Output the (x, y) coordinate of the center of the cell containing the given text.  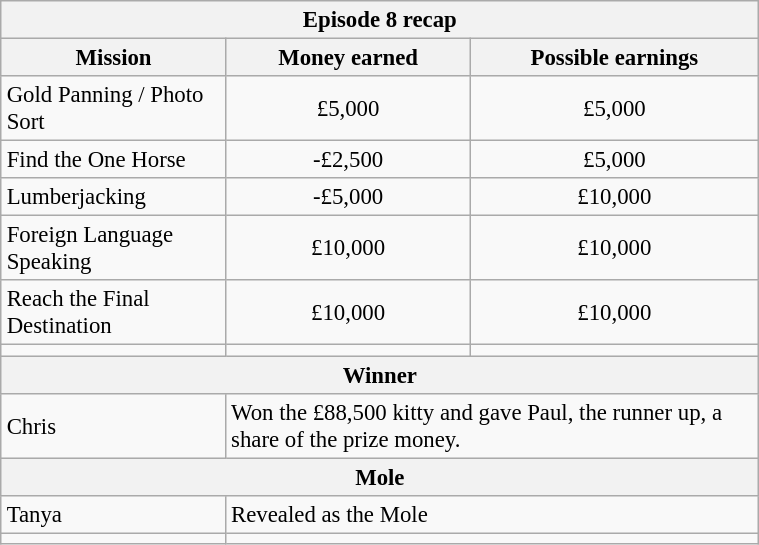
Possible earnings (614, 57)
Revealed as the Mole (492, 514)
Tanya (113, 514)
Winner (380, 375)
Foreign Language Speaking (113, 248)
Reach the Final Destination (113, 312)
-£5,000 (348, 197)
Won the £88,500 kitty and gave Paul, the runner up, a share of the prize money. (492, 426)
Chris (113, 426)
Mission (113, 57)
Episode 8 recap (380, 20)
Money earned (348, 57)
-£2,500 (348, 160)
Find the One Horse (113, 160)
Gold Panning / Photo Sort (113, 108)
Lumberjacking (113, 197)
Mole (380, 477)
